Scan for the cell matching the given text and deliver its [x, y] coordinate at center. 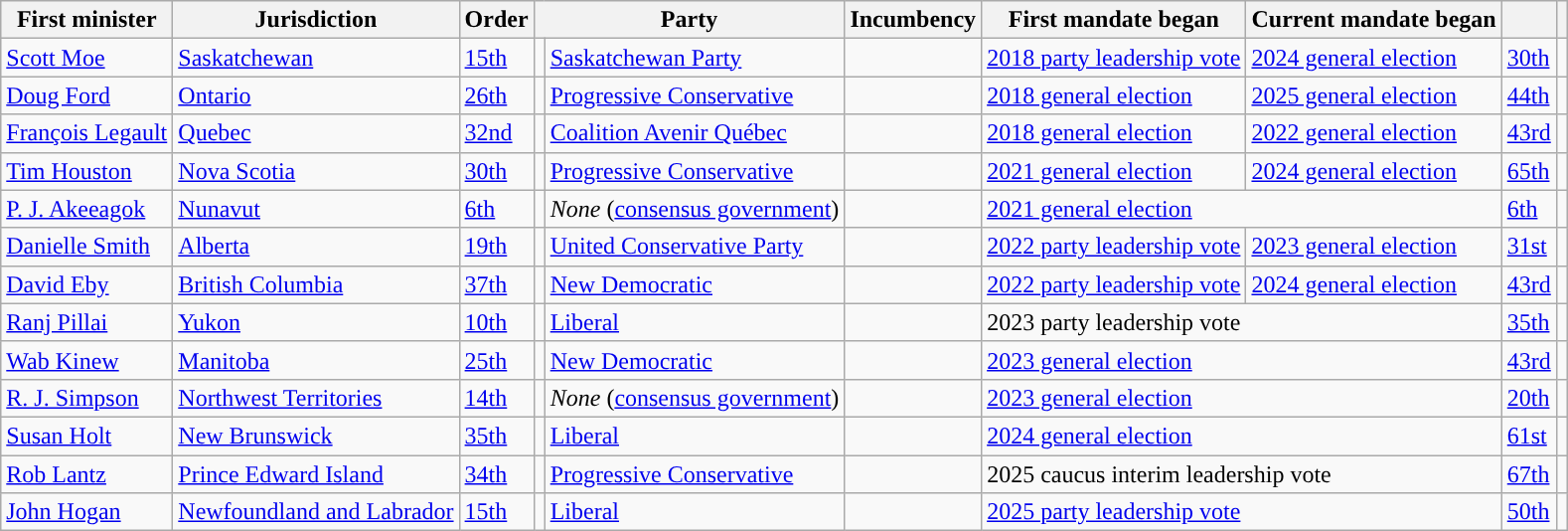
61st [1528, 436]
John Hogan [87, 512]
Newfoundland and Labrador [316, 512]
First minister [87, 20]
65th [1528, 171]
Susan Holt [87, 436]
Nunavut [316, 209]
2023 party leadership vote [1242, 322]
Party [690, 20]
Tim Houston [87, 171]
2022 general election [1373, 133]
26th [497, 95]
Northwest Territories [316, 398]
37th [497, 284]
Incumbency [913, 20]
R. J. Simpson [87, 398]
Ontario [316, 95]
Saskatchewan [316, 58]
David Eby [87, 284]
2018 party leadership vote [1114, 58]
Manitoba [316, 360]
44th [1528, 95]
British Columbia [316, 284]
2025 caucus interim leadership vote [1242, 474]
Alberta [316, 247]
2025 party leadership vote [1242, 512]
Jurisdiction [316, 20]
Current mandate began [1373, 20]
Doug Ford [87, 95]
25th [497, 360]
Danielle Smith [87, 247]
P. J. Akeeagok [87, 209]
14th [497, 398]
Quebec [316, 133]
Rob Lantz [87, 474]
New Brunswick [316, 436]
50th [1528, 512]
32nd [497, 133]
67th [1528, 474]
François Legault [87, 133]
Ranj Pillai [87, 322]
Wab Kinew [87, 360]
First mandate began [1114, 20]
Coalition Avenir Québec [695, 133]
Saskatchewan Party [695, 58]
20th [1528, 398]
34th [497, 474]
10th [497, 322]
Scott Moe [87, 58]
2025 general election [1373, 95]
31st [1528, 247]
Prince Edward Island [316, 474]
Yukon [316, 322]
Nova Scotia [316, 171]
19th [497, 247]
Order [497, 20]
United Conservative Party [695, 247]
